Return the (X, Y) coordinate for the center point of the cell that contains the specified text.  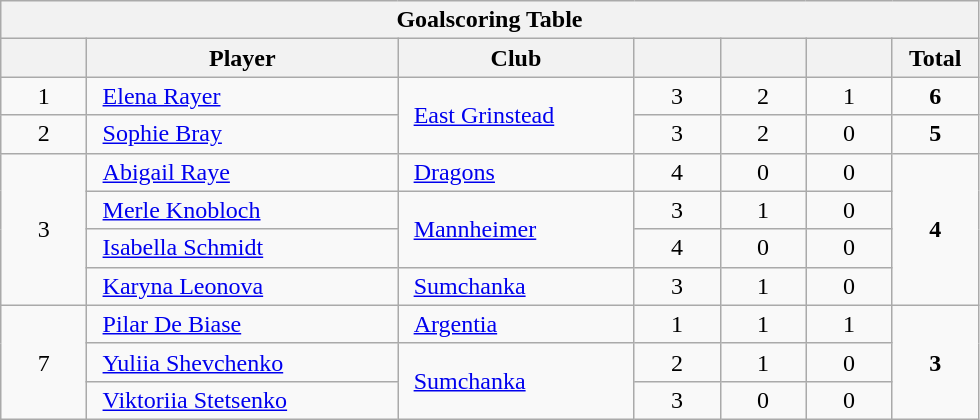
Dragons (516, 172)
Viktoriia Stetsenko (242, 400)
Elena Rayer (242, 96)
East Grinstead (516, 115)
Argentia (516, 324)
Yuliia Shevchenko (242, 362)
Sophie Bray (242, 134)
7 (44, 362)
Club (516, 58)
Total (935, 58)
Player (242, 58)
Mannheimer (516, 229)
Abigail Raye (242, 172)
Pilar De Biase (242, 324)
Merle Knobloch (242, 210)
6 (935, 96)
5 (935, 134)
Karyna Leonova (242, 286)
Goalscoring Table (490, 20)
Isabella Schmidt (242, 248)
